Scan for the cell matching the given text and deliver its [x, y] coordinate at center. 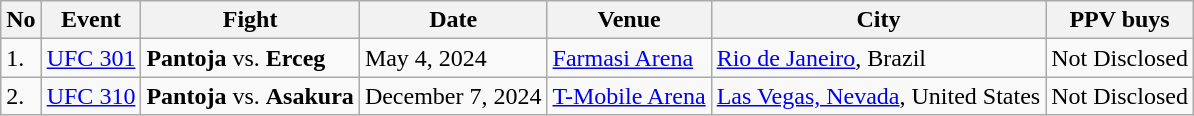
1. [21, 58]
Farmasi Arena [629, 58]
Pantoja vs. Asakura [250, 96]
Las Vegas, Nevada, United States [878, 96]
Date [453, 20]
Event [91, 20]
T-Mobile Arena [629, 96]
UFC 301 [91, 58]
Fight [250, 20]
May 4, 2024 [453, 58]
2. [21, 96]
Rio de Janeiro, Brazil [878, 58]
PPV buys [1120, 20]
December 7, 2024 [453, 96]
UFC 310 [91, 96]
Pantoja vs. Erceg [250, 58]
Venue [629, 20]
No [21, 20]
City [878, 20]
